Search for the cell housing the specified text and yield its (X, Y) center coordinate. 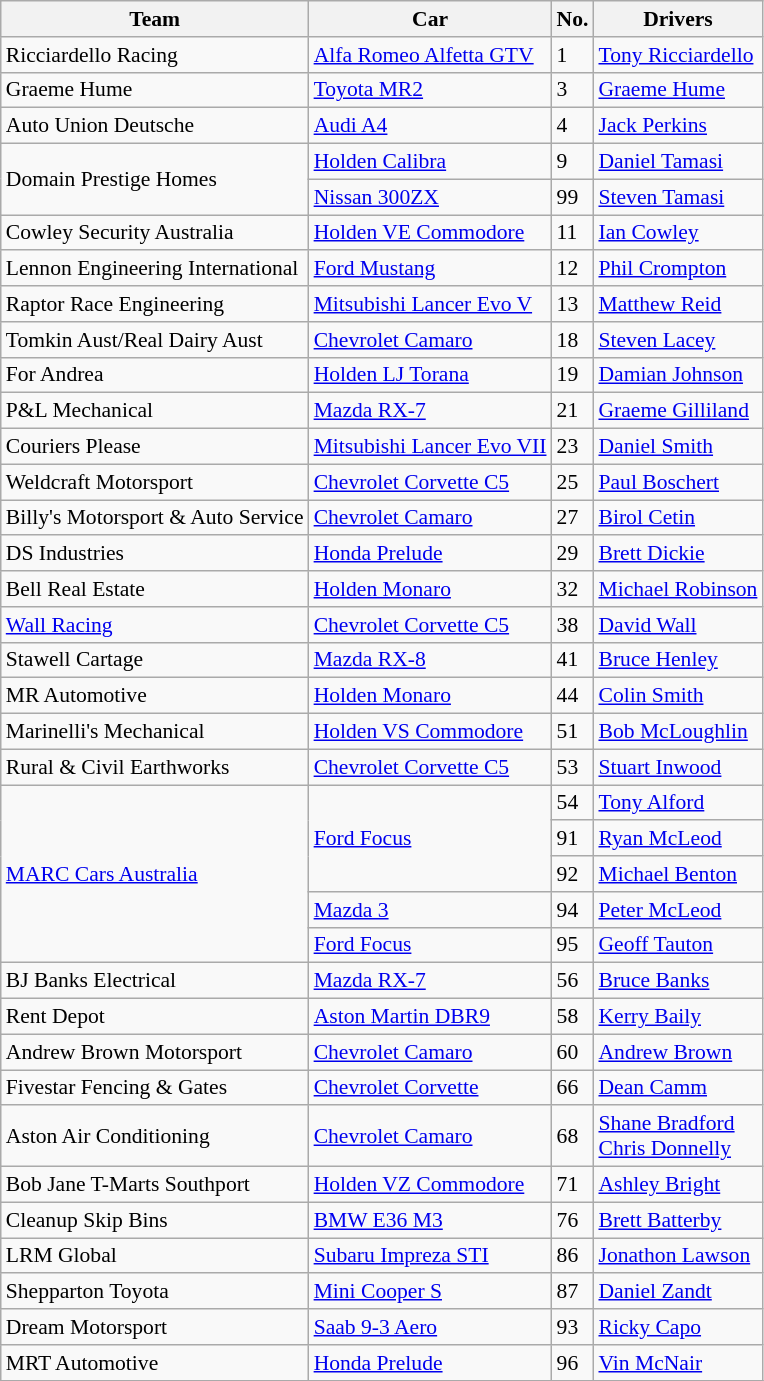
Ian Cowley (678, 233)
56 (573, 981)
60 (573, 1052)
27 (573, 518)
Ricciardello Racing (155, 55)
29 (573, 554)
Bob Jane T-Marts Southport (155, 1185)
Team (155, 19)
Saab 9-3 Aero (430, 1327)
Nissan 300ZX (430, 197)
Drivers (678, 19)
Car (430, 19)
BJ Banks Electrical (155, 981)
Aston Air Conditioning (155, 1136)
Andrew Brown Motorsport (155, 1052)
Tomkin Aust/Real Dairy Aust (155, 340)
53 (573, 767)
Weldcraft Motorsport (155, 482)
Daniel Tamasi (678, 162)
12 (573, 269)
Daniel Smith (678, 447)
Phil Crompton (678, 269)
Rural & Civil Earthworks (155, 767)
Mazda 3 (430, 910)
44 (573, 696)
Damian Johnson (678, 375)
38 (573, 625)
Bruce Banks (678, 981)
51 (573, 732)
93 (573, 1327)
Andrew Brown (678, 1052)
Holden LJ Torana (430, 375)
Stuart Inwood (678, 767)
99 (573, 197)
Fivestar Fencing & Gates (155, 1088)
Tony Ricciardello (678, 55)
32 (573, 589)
Stawell Cartage (155, 660)
23 (573, 447)
Ricky Capo (678, 1327)
Steven Tamasi (678, 197)
Holden Calibra (430, 162)
For Andrea (155, 375)
19 (573, 375)
1 (573, 55)
Ryan McLeod (678, 839)
Michael Robinson (678, 589)
68 (573, 1136)
Jonathon Lawson (678, 1256)
MARC Cars Australia (155, 874)
Mitsubishi Lancer Evo VII (430, 447)
25 (573, 482)
Cleanup Skip Bins (155, 1220)
Michael Benton (678, 874)
Mini Cooper S (430, 1292)
Bruce Henley (678, 660)
Wall Racing (155, 625)
Brett Batterby (678, 1220)
54 (573, 803)
Peter McLeod (678, 910)
Chevrolet Corvette (430, 1088)
91 (573, 839)
LRM Global (155, 1256)
Kerry Baily (678, 1017)
Tony Alford (678, 803)
P&L Mechanical (155, 411)
58 (573, 1017)
Graeme Gilliland (678, 411)
David Wall (678, 625)
Toyota MR2 (430, 90)
Geoff Tauton (678, 945)
Matthew Reid (678, 304)
Jack Perkins (678, 126)
87 (573, 1292)
Lennon Engineering International (155, 269)
Daniel Zandt (678, 1292)
86 (573, 1256)
Brett Dickie (678, 554)
3 (573, 90)
Audi A4 (430, 126)
41 (573, 660)
Paul Boschert (678, 482)
Steven Lacey (678, 340)
Shepparton Toyota (155, 1292)
MR Automotive (155, 696)
92 (573, 874)
Alfa Romeo Alfetta GTV (430, 55)
Bell Real Estate (155, 589)
Shane Bradford Chris Donnelly (678, 1136)
Cowley Security Australia (155, 233)
Raptor Race Engineering (155, 304)
DS Industries (155, 554)
76 (573, 1220)
4 (573, 126)
66 (573, 1088)
No. (573, 19)
Billy's Motorsport & Auto Service (155, 518)
11 (573, 233)
9 (573, 162)
95 (573, 945)
Vin McNair (678, 1363)
Holden VE Commodore (430, 233)
Dream Motorsport (155, 1327)
13 (573, 304)
71 (573, 1185)
Dean Camm (678, 1088)
Ford Mustang (430, 269)
Holden VS Commodore (430, 732)
BMW E36 M3 (430, 1220)
Mitsubishi Lancer Evo V (430, 304)
Mazda RX-8 (430, 660)
Bob McLoughlin (678, 732)
18 (573, 340)
Subaru Impreza STI (430, 1256)
Marinelli's Mechanical (155, 732)
Colin Smith (678, 696)
Holden VZ Commodore (430, 1185)
94 (573, 910)
MRT Automotive (155, 1363)
Domain Prestige Homes (155, 180)
Birol Cetin (678, 518)
Couriers Please (155, 447)
21 (573, 411)
Ashley Bright (678, 1185)
96 (573, 1363)
Aston Martin DBR9 (430, 1017)
Auto Union Deutsche (155, 126)
Rent Depot (155, 1017)
